Capture the cell that displays the provided text and extract its [x, y] central coordinate. 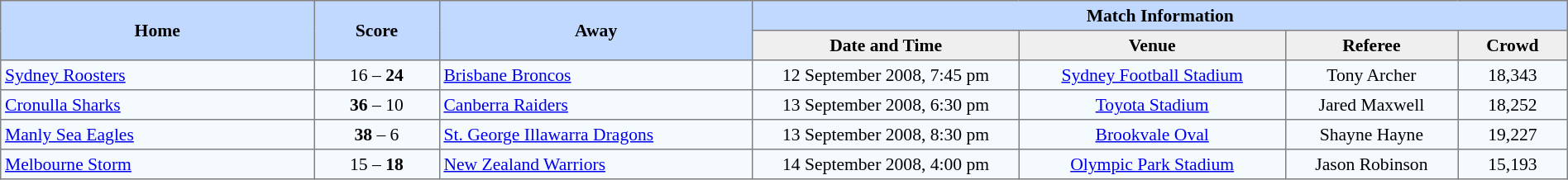
New Zealand Warriors [595, 164]
Sydney Roosters [157, 75]
14 September 2008, 4:00 pm [886, 164]
Olympic Park Stadium [1152, 164]
38 – 6 [377, 135]
Jason Robinson [1371, 164]
13 September 2008, 8:30 pm [886, 135]
12 September 2008, 7:45 pm [886, 75]
Date and Time [886, 45]
Canberra Raiders [595, 105]
Jared Maxwell [1371, 105]
Manly Sea Eagles [157, 135]
St. George Illawarra Dragons [595, 135]
16 – 24 [377, 75]
36 – 10 [377, 105]
Match Information [1159, 16]
Melbourne Storm [157, 164]
15,193 [1513, 164]
Cronulla Sharks [157, 105]
Venue [1152, 45]
Tony Archer [1371, 75]
Referee [1371, 45]
Brisbane Broncos [595, 75]
Toyota Stadium [1152, 105]
Crowd [1513, 45]
19,227 [1513, 135]
15 – 18 [377, 164]
13 September 2008, 6:30 pm [886, 105]
18,343 [1513, 75]
Home [157, 31]
18,252 [1513, 105]
Sydney Football Stadium [1152, 75]
Brookvale Oval [1152, 135]
Away [595, 31]
Score [377, 31]
Shayne Hayne [1371, 135]
